Return [x, y] of the center of cell containing provided text 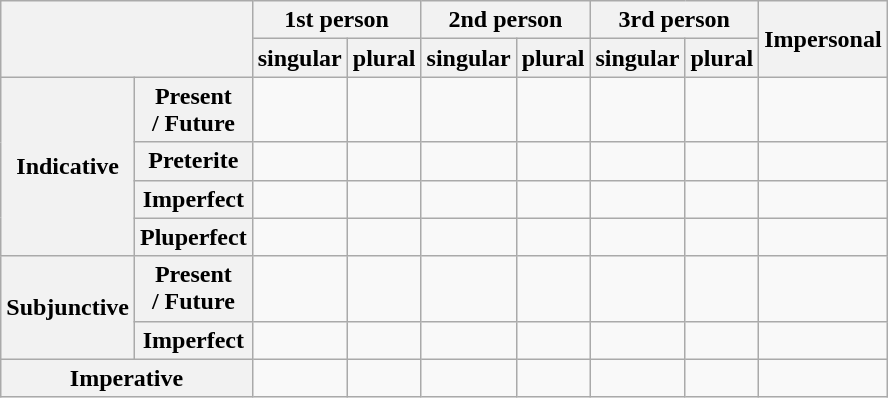
3rd person [674, 20]
2nd person [506, 20]
1st person [336, 20]
Pluperfect [194, 237]
Indicative [68, 166]
Imperative [126, 378]
Preterite [194, 161]
Impersonal [823, 39]
Subjunctive [68, 308]
